Find where the given text appears and provide that cell's center as [x, y] coordinate. 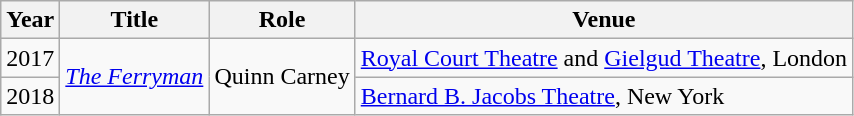
Role [282, 20]
2017 [30, 58]
The Ferryman [134, 77]
Venue [604, 20]
2018 [30, 96]
Title [134, 20]
Bernard B. Jacobs Theatre, New York [604, 96]
Year [30, 20]
Royal Court Theatre and Gielgud Theatre, London [604, 58]
Quinn Carney [282, 77]
